Find where the given text appears and provide that cell's center as (x, y) coordinate. 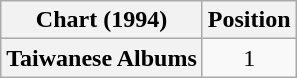
1 (249, 58)
Position (249, 20)
Taiwanese Albums (102, 58)
Chart (1994) (102, 20)
